Output the (x, y) coordinate of the center of the cell containing the given text.  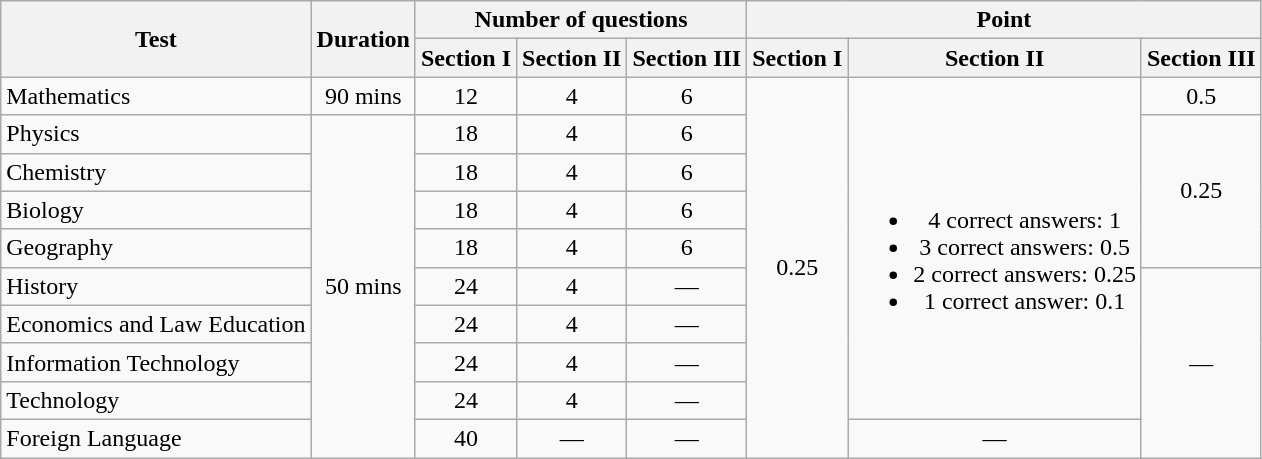
90 mins (363, 96)
4 correct answers: 13 correct answers: 0.52 correct answers: 0.251 correct answer: 0.1 (995, 248)
Economics and Law Education (156, 324)
40 (466, 438)
0.5 (1201, 96)
History (156, 286)
Technology (156, 400)
50 mins (363, 286)
Biology (156, 210)
Physics (156, 134)
Duration (363, 39)
Geography (156, 248)
Mathematics (156, 96)
Chemistry (156, 172)
Test (156, 39)
Number of questions (580, 20)
Foreign Language (156, 438)
Information Technology (156, 362)
Point (1004, 20)
12 (466, 96)
